Provide the (X, Y) coordinate of the cell's center where the given text is located.  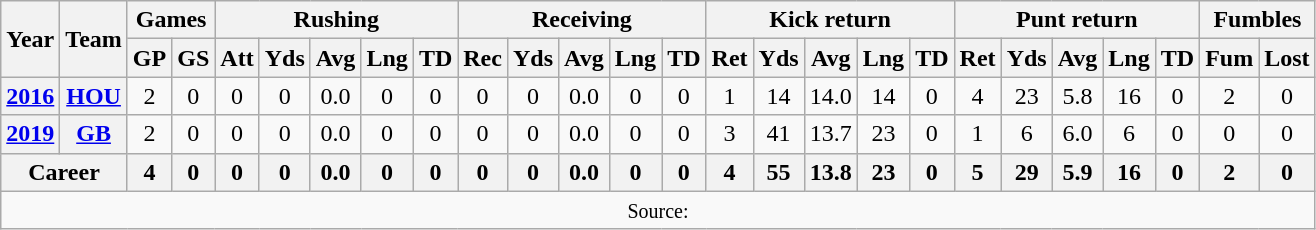
Games (170, 20)
Source: (658, 210)
29 (1026, 172)
Fum (1230, 58)
Fumbles (1258, 20)
Att (237, 58)
Kick return (830, 20)
Lost (1287, 58)
6.0 (1078, 134)
Rec (483, 58)
Rushing (336, 20)
GB (94, 134)
2019 (30, 134)
55 (778, 172)
13.8 (830, 172)
5.8 (1078, 96)
HOU (94, 96)
Receiving (582, 20)
Punt return (1077, 20)
3 (730, 134)
Career (64, 172)
GS (194, 58)
14.0 (830, 96)
GP (149, 58)
5.9 (1078, 172)
13.7 (830, 134)
Team (94, 39)
5 (978, 172)
Year (30, 39)
41 (778, 134)
2016 (30, 96)
